Find where the given text appears and provide that cell's center as (X, Y) coordinate. 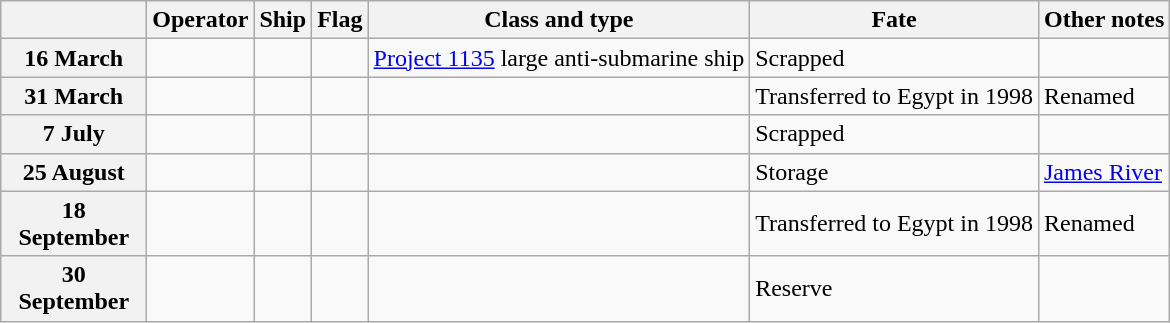
Storage (894, 172)
18 September (74, 224)
Fate (894, 20)
Flag (340, 20)
Ship (283, 20)
16 March (74, 58)
31 March (74, 96)
James River (1104, 172)
25 August (74, 172)
Operator (200, 20)
Project 1135 large anti-submarine ship (559, 58)
Other notes (1104, 20)
Class and type (559, 20)
30 September (74, 288)
Reserve (894, 288)
7 July (74, 134)
